Return the [X, Y] coordinate for the center point of the cell that contains the specified text.  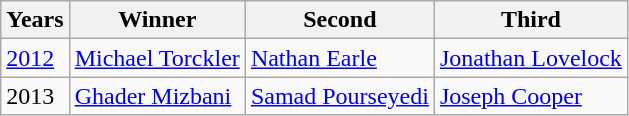
2013 [35, 96]
Ghader Mizbani [157, 96]
Michael Torckler [157, 58]
2012 [35, 58]
Second [340, 20]
Jonathan Lovelock [530, 58]
Winner [157, 20]
Nathan Earle [340, 58]
Joseph Cooper [530, 96]
Years [35, 20]
Samad Pourseyedi [340, 96]
Third [530, 20]
